Determine the (X, Y) coordinate at the center of the cell enclosing the given text.  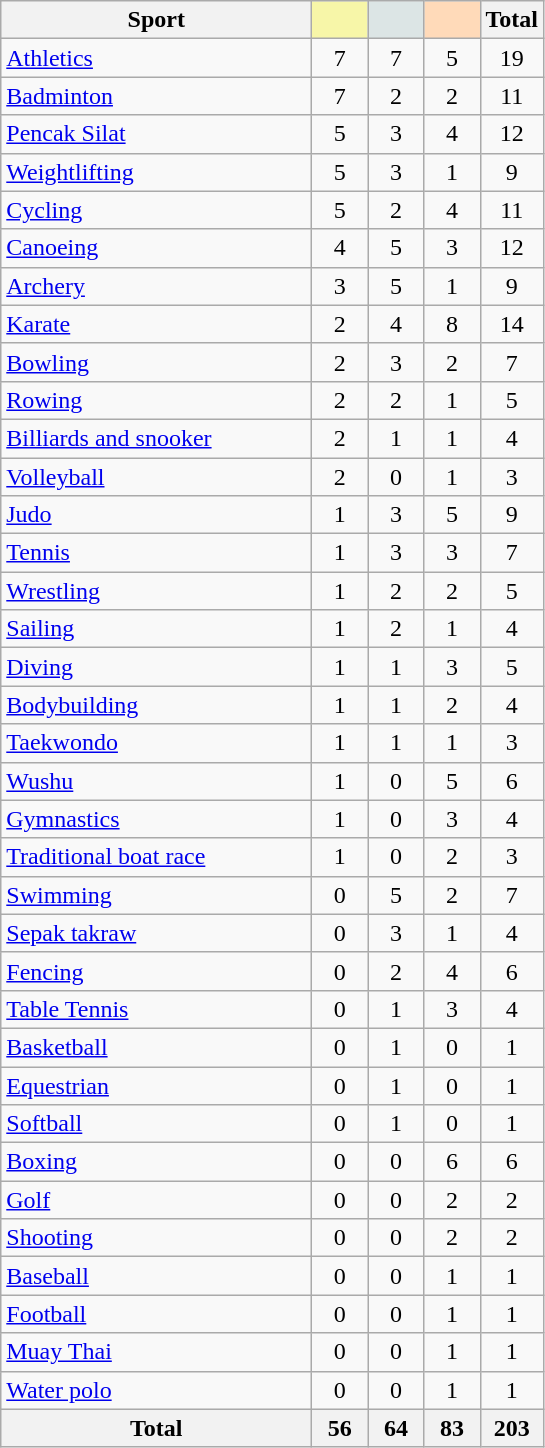
Sailing (156, 629)
Shooting (156, 1238)
Weightlifting (156, 172)
Wushu (156, 781)
Football (156, 1314)
Muay Thai (156, 1352)
Table Tennis (156, 1009)
Basketball (156, 1047)
83 (452, 1428)
Sepak takraw (156, 933)
203 (512, 1428)
Athletics (156, 58)
64 (396, 1428)
Bodybuilding (156, 705)
19 (512, 58)
Volleyball (156, 477)
Judo (156, 515)
Softball (156, 1124)
Sport (156, 20)
Boxing (156, 1162)
Baseball (156, 1276)
Equestrian (156, 1085)
Taekwondo (156, 743)
Swimming (156, 895)
56 (340, 1428)
8 (452, 324)
Billiards and snooker (156, 438)
Diving (156, 667)
Traditional boat race (156, 857)
Canoeing (156, 248)
Wrestling (156, 591)
Karate (156, 324)
Water polo (156, 1390)
Bowling (156, 362)
Gymnastics (156, 819)
Pencak Silat (156, 134)
Rowing (156, 400)
Archery (156, 286)
Fencing (156, 971)
14 (512, 324)
Golf (156, 1200)
Cycling (156, 210)
Badminton (156, 96)
Tennis (156, 553)
